From the cell containing the given text, extract its center point as (X, Y) coordinate. 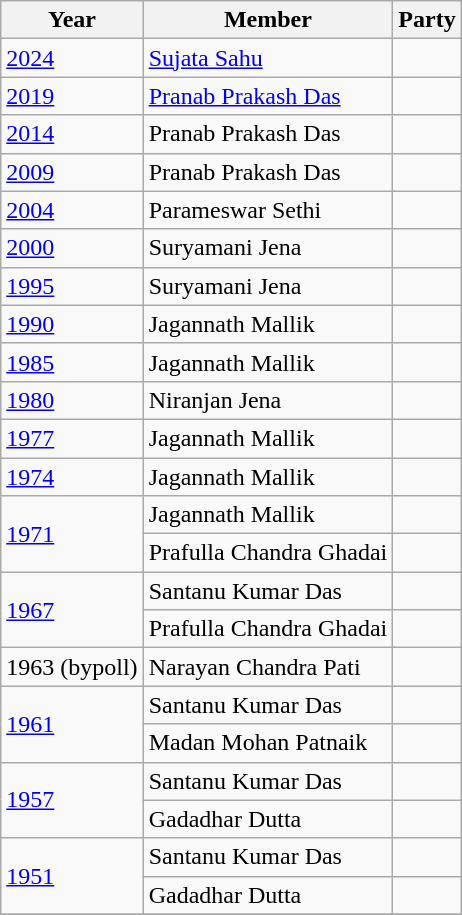
1990 (72, 324)
Year (72, 20)
1995 (72, 286)
Party (427, 20)
2004 (72, 210)
Niranjan Jena (268, 400)
1963 (bypoll) (72, 667)
Member (268, 20)
1961 (72, 724)
1980 (72, 400)
1974 (72, 477)
1977 (72, 438)
Sujata Sahu (268, 58)
1971 (72, 534)
Narayan Chandra Pati (268, 667)
Parameswar Sethi (268, 210)
1985 (72, 362)
2024 (72, 58)
1967 (72, 610)
1951 (72, 876)
2009 (72, 172)
Madan Mohan Patnaik (268, 743)
2019 (72, 96)
2000 (72, 248)
2014 (72, 134)
1957 (72, 800)
